Determine the (x, y) coordinate at the center of the cell enclosing the given text.  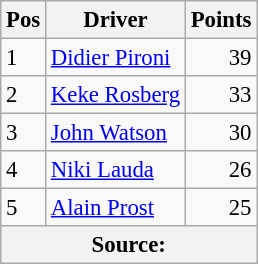
Niki Lauda (116, 170)
39 (220, 58)
Alain Prost (116, 208)
33 (220, 95)
5 (24, 208)
3 (24, 133)
Source: (129, 245)
Didier Pironi (116, 58)
4 (24, 170)
1 (24, 58)
2 (24, 95)
John Watson (116, 133)
Keke Rosberg (116, 95)
Pos (24, 20)
Driver (116, 20)
30 (220, 133)
25 (220, 208)
Points (220, 20)
26 (220, 170)
